Capture the cell that displays the provided text and extract its (x, y) central coordinate. 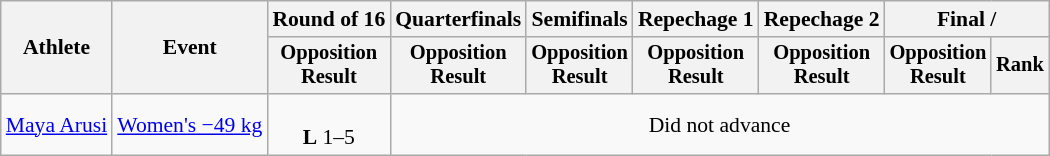
Event (190, 48)
Semifinals (580, 19)
Quarterfinals (458, 19)
Repechage 2 (822, 19)
Round of 16 (328, 19)
L 1–5 (328, 124)
Did not advance (719, 124)
Women's −49 kg (190, 124)
Athlete (56, 48)
Final / (967, 19)
Maya Arusi (56, 124)
Repechage 1 (696, 19)
Rank (1020, 66)
